From the cell containing the given text, extract its center point as [x, y] coordinate. 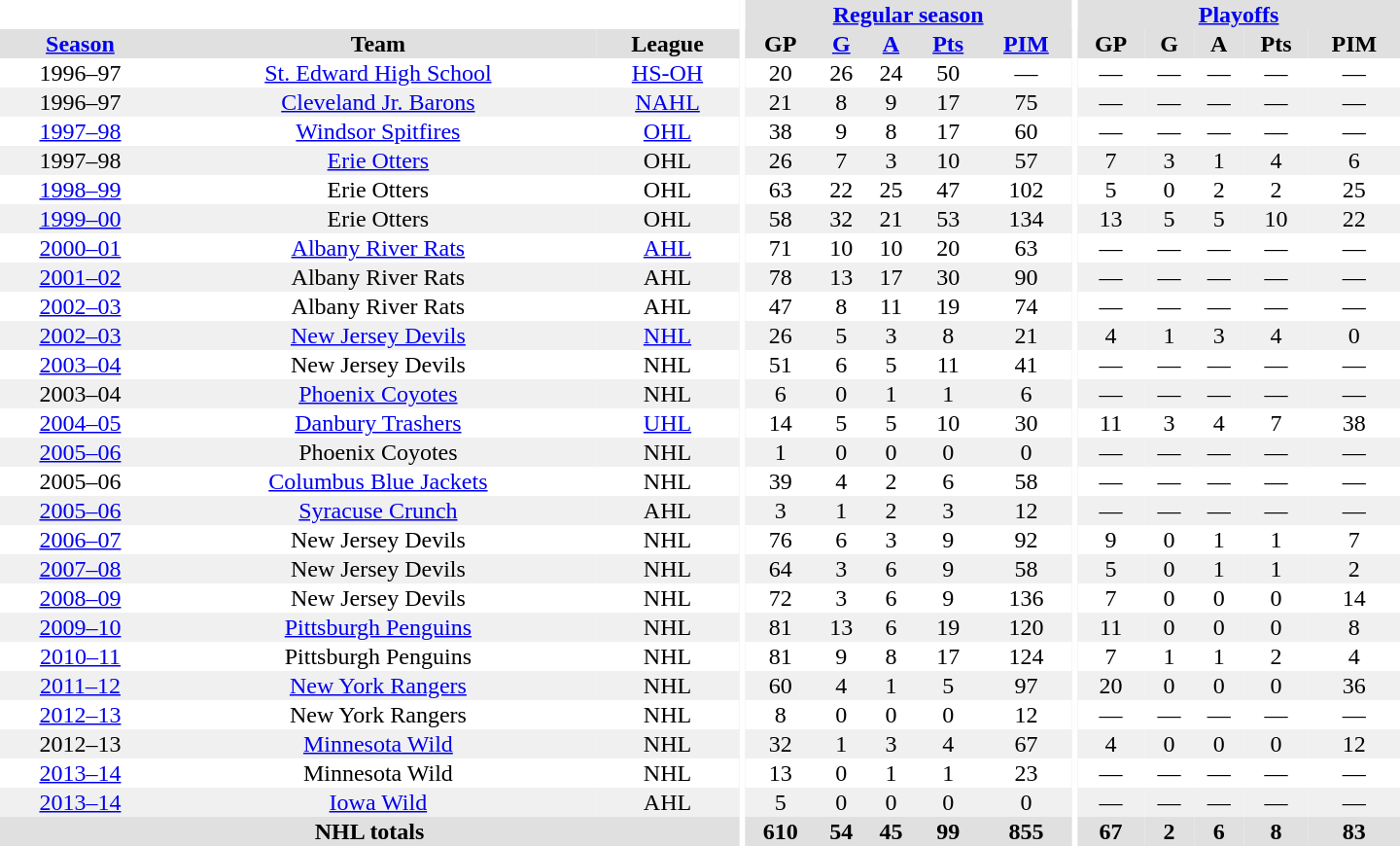
Danbury Trashers [378, 423]
90 [1026, 277]
76 [781, 540]
39 [781, 481]
99 [948, 831]
League [667, 44]
41 [1026, 365]
Iowa Wild [378, 802]
136 [1026, 598]
2001–02 [80, 277]
64 [781, 569]
2007–08 [80, 569]
23 [1026, 773]
71 [781, 248]
NHL totals [369, 831]
2008–09 [80, 598]
51 [781, 365]
Season [80, 44]
2006–07 [80, 540]
2010–11 [80, 656]
45 [891, 831]
HS-OH [667, 73]
72 [781, 598]
50 [948, 73]
1999–00 [80, 219]
2004–05 [80, 423]
2000–01 [80, 248]
54 [842, 831]
92 [1026, 540]
Cleveland Jr. Barons [378, 102]
102 [1026, 190]
610 [781, 831]
53 [948, 219]
74 [1026, 306]
57 [1026, 160]
134 [1026, 219]
Playoffs [1239, 15]
124 [1026, 656]
UHL [667, 423]
2011–12 [80, 686]
97 [1026, 686]
NAHL [667, 102]
36 [1354, 686]
Columbus Blue Jackets [378, 481]
Syracuse Crunch [378, 511]
St. Edward High School [378, 73]
Windsor Spitfires [378, 131]
1998–99 [80, 190]
Team [378, 44]
75 [1026, 102]
83 [1354, 831]
2009–10 [80, 627]
Regular season [908, 15]
120 [1026, 627]
855 [1026, 831]
24 [891, 73]
78 [781, 277]
